Return the [X, Y] coordinate for the center point of the cell that contains the specified text.  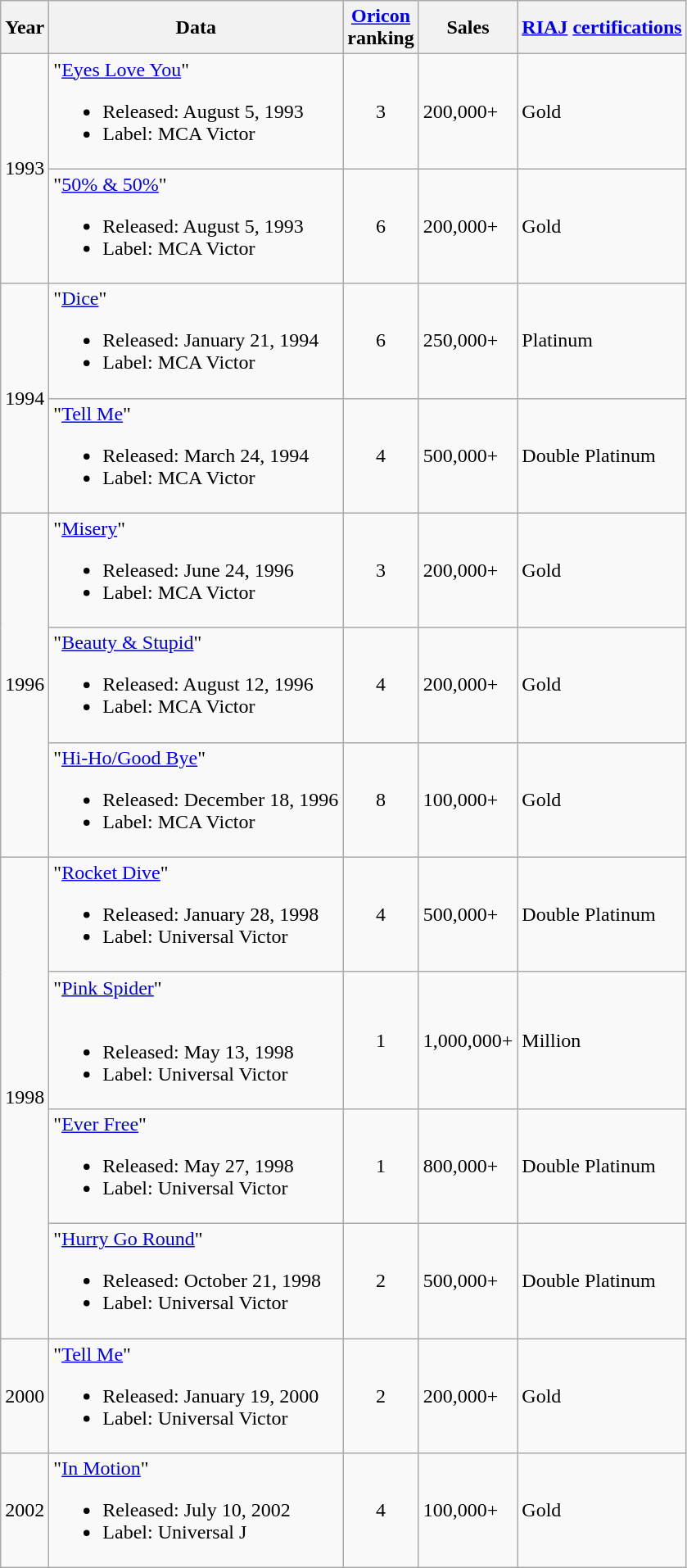
"50% & 50%"Released: August 5, 1993Label: MCA Victor [197, 226]
RIAJ certifications [602, 28]
"Ever Free"Released: May 27, 1998Label: Universal Victor [197, 1166]
"Misery"Released: June 24, 1996Label: MCA Victor [197, 570]
2002 [25, 1511]
1994 [25, 398]
"Hurry Go Round"Released: October 21, 1998Label: Universal Victor [197, 1280]
Data [197, 28]
"Eyes Love You"Released: August 5, 1993Label: MCA Victor [197, 111]
Million [602, 1040]
"Rocket Dive"Released: January 28, 1998Label: Universal Victor [197, 914]
Sales [468, 28]
1,000,000+ [468, 1040]
"Tell Me"Released: January 19, 2000Label: Universal Victor [197, 1396]
"In Motion"Released: July 10, 2002Label: Universal J [197, 1511]
Year [25, 28]
8 [381, 800]
1996 [25, 685]
800,000+ [468, 1166]
1998 [25, 1098]
1993 [25, 169]
"Dice"Released: January 21, 1994Label: MCA Victor [197, 341]
250,000+ [468, 341]
"Beauty & Stupid"Released: August 12, 1996Label: MCA Victor [197, 685]
Oriconranking [381, 28]
"Hi-Ho/Good Bye"Released: December 18, 1996Label: MCA Victor [197, 800]
Platinum [602, 341]
2000 [25, 1396]
"Tell Me"Released: March 24, 1994Label: MCA Victor [197, 455]
"Pink Spider"Released: May 13, 1998Label: Universal Victor [197, 1040]
